Scan for the cell matching the given text and deliver its (x, y) coordinate at center. 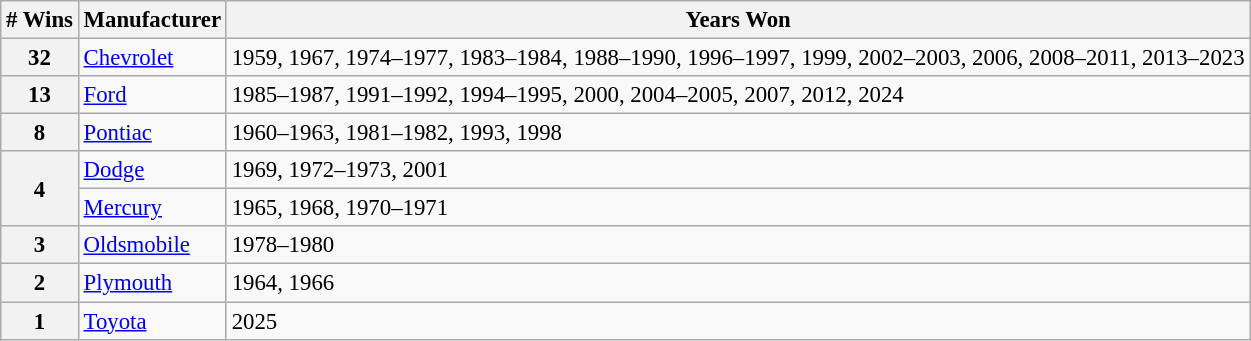
Oldsmobile (152, 245)
1960–1963, 1981–1982, 1993, 1998 (738, 133)
2 (40, 283)
Years Won (738, 20)
Dodge (152, 170)
Ford (152, 95)
8 (40, 133)
# Wins (40, 20)
Manufacturer (152, 20)
1959, 1967, 1974–1977, 1983–1984, 1988–1990, 1996–1997, 1999, 2002–2003, 2006, 2008–2011, 2013–2023 (738, 58)
Toyota (152, 321)
1978–1980 (738, 245)
1985–1987, 1991–1992, 1994–1995, 2000, 2004–2005, 2007, 2012, 2024 (738, 95)
32 (40, 58)
Pontiac (152, 133)
1965, 1968, 1970–1971 (738, 208)
Plymouth (152, 283)
3 (40, 245)
1 (40, 321)
1964, 1966 (738, 283)
13 (40, 95)
4 (40, 188)
Mercury (152, 208)
Chevrolet (152, 58)
2025 (738, 321)
1969, 1972–1973, 2001 (738, 170)
